Locate the cell with the specified text and output its [x, y] center coordinate. 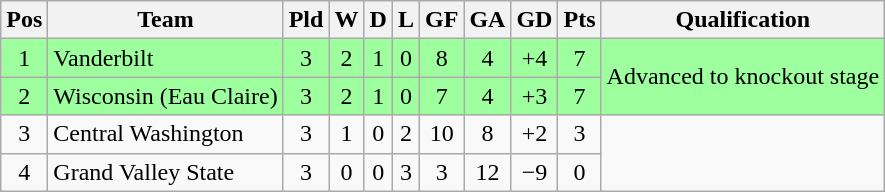
+4 [534, 58]
L [406, 20]
Team [166, 20]
+2 [534, 134]
GA [488, 20]
Advanced to knockout stage [743, 77]
12 [488, 172]
Wisconsin (Eau Claire) [166, 96]
Pos [24, 20]
W [346, 20]
GF [441, 20]
Vanderbilt [166, 58]
Central Washington [166, 134]
−9 [534, 172]
GD [534, 20]
Qualification [743, 20]
D [378, 20]
Pld [306, 20]
Grand Valley State [166, 172]
Pts [580, 20]
10 [441, 134]
+3 [534, 96]
